Capture the cell that displays the provided text and extract its (X, Y) central coordinate. 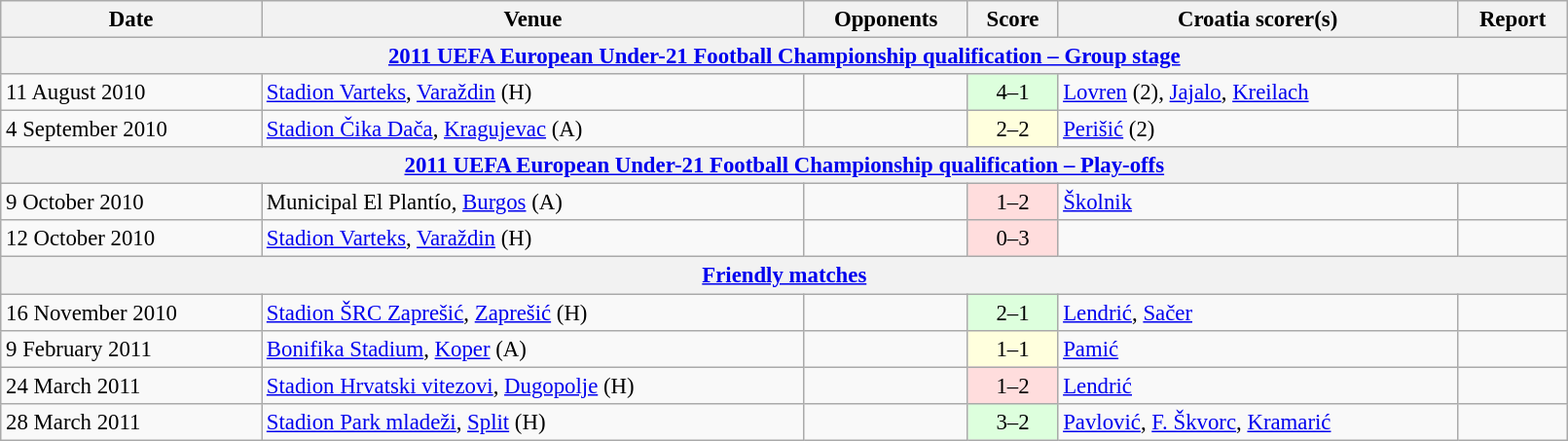
Venue (533, 19)
Stadion Čika Dača, Kragujevac (A) (533, 129)
Friendly matches (784, 276)
Školnik (1258, 202)
Opponents (886, 19)
9 February 2011 (131, 349)
Perišić (2) (1258, 129)
Stadion Hrvatski vitezovi, Dugopolje (H) (533, 386)
2011 UEFA European Under-21 Football Championship qualification – Play-offs (784, 165)
Lendrić (1258, 386)
Report (1513, 19)
0–3 (1012, 239)
3–2 (1012, 422)
28 March 2011 (131, 422)
Lendrić, Sačer (1258, 312)
Score (1012, 19)
2–1 (1012, 312)
11 August 2010 (131, 92)
12 October 2010 (131, 239)
Date (131, 19)
4 September 2010 (131, 129)
2011 UEFA European Under-21 Football Championship qualification – Group stage (784, 56)
Croatia scorer(s) (1258, 19)
24 March 2011 (131, 386)
Pamić (1258, 349)
Municipal El Plantío, Burgos (A) (533, 202)
2–2 (1012, 129)
Bonifika Stadium, Koper (A) (533, 349)
Stadion ŠRC Zaprešić, Zaprešić (H) (533, 312)
1–1 (1012, 349)
16 November 2010 (131, 312)
4–1 (1012, 92)
9 October 2010 (131, 202)
Lovren (2), Jajalo, Kreilach (1258, 92)
Pavlović, F. Škvorc, Kramarić (1258, 422)
Stadion Park mladeži, Split (H) (533, 422)
